Provide the [X, Y] coordinate of the cell's center where the given text is located.  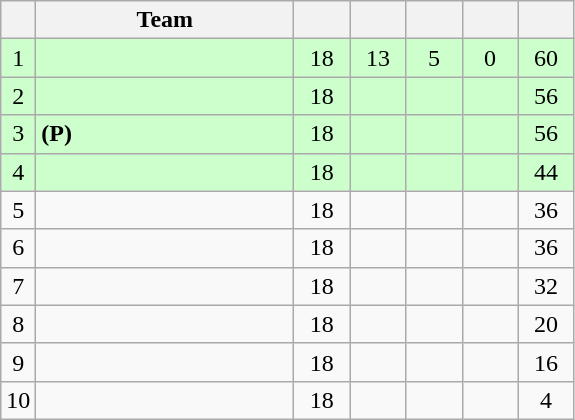
Team [165, 20]
20 [546, 324]
32 [546, 286]
10 [18, 400]
8 [18, 324]
7 [18, 286]
1 [18, 58]
0 [490, 58]
9 [18, 362]
44 [546, 172]
2 [18, 96]
13 [378, 58]
16 [546, 362]
6 [18, 248]
60 [546, 58]
(P) [165, 134]
3 [18, 134]
